Identify which cell holds the provided text, then report its [X, Y] central coordinate. 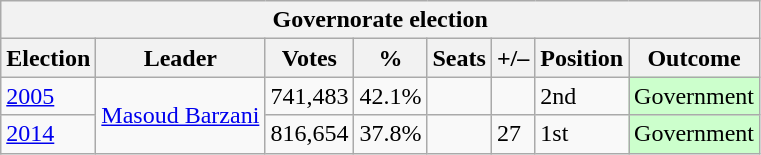
2nd [582, 96]
Election [48, 58]
27 [512, 134]
Outcome [694, 58]
2014 [48, 134]
Votes [310, 58]
37.8% [390, 134]
% [390, 58]
Governorate election [380, 20]
Position [582, 58]
+/– [512, 58]
2005 [48, 96]
1st [582, 134]
816,654 [310, 134]
Seats [459, 58]
42.1% [390, 96]
Leader [180, 58]
741,483 [310, 96]
Masoud Barzani [180, 115]
